Scan for the cell matching the given text and deliver its (x, y) coordinate at center. 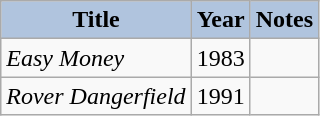
Year (220, 20)
Easy Money (96, 58)
Rover Dangerfield (96, 96)
1983 (220, 58)
Title (96, 20)
1991 (220, 96)
Notes (284, 20)
